Return [X, Y] of the center of cell containing provided text 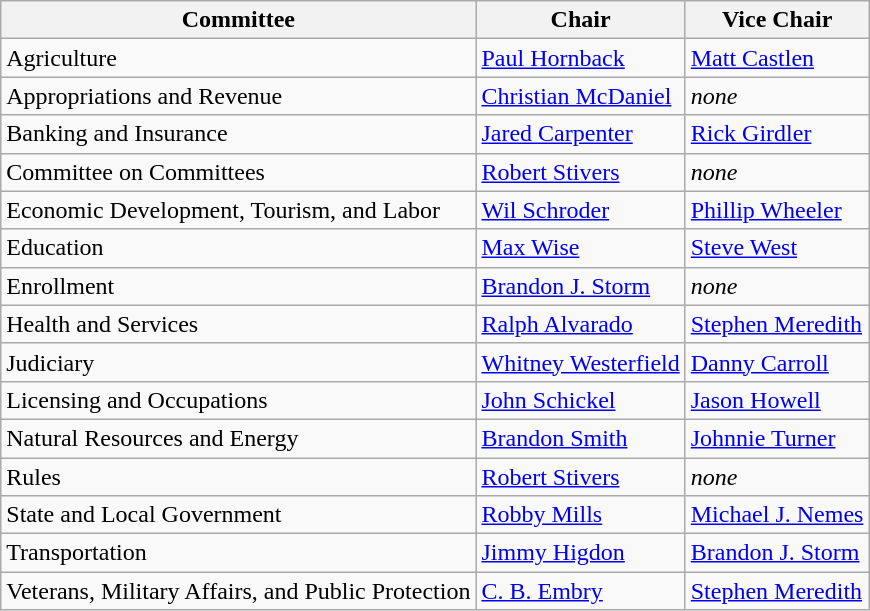
Phillip Wheeler [777, 210]
Committee [238, 20]
Jason Howell [777, 400]
Christian McDaniel [580, 96]
Whitney Westerfield [580, 362]
Transportation [238, 553]
C. B. Embry [580, 591]
Robby Mills [580, 515]
Appropriations and Revenue [238, 96]
Judiciary [238, 362]
Health and Services [238, 324]
Chair [580, 20]
State and Local Government [238, 515]
Economic Development, Tourism, and Labor [238, 210]
Veterans, Military Affairs, and Public Protection [238, 591]
Licensing and Occupations [238, 400]
Banking and Insurance [238, 134]
Michael J. Nemes [777, 515]
Natural Resources and Energy [238, 438]
Education [238, 248]
Steve West [777, 248]
Enrollment [238, 286]
Wil Schroder [580, 210]
Johnnie Turner [777, 438]
Danny Carroll [777, 362]
Max Wise [580, 248]
Matt Castlen [777, 58]
Committee on Committees [238, 172]
Paul Hornback [580, 58]
Rick Girdler [777, 134]
Agriculture [238, 58]
Brandon Smith [580, 438]
Vice Chair [777, 20]
Rules [238, 477]
Ralph Alvarado [580, 324]
John Schickel [580, 400]
Jared Carpenter [580, 134]
Jimmy Higdon [580, 553]
